Return the (X, Y) coordinate for the center point of the cell that contains the specified text.  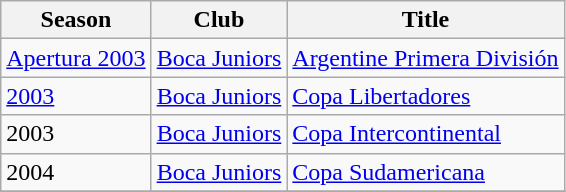
Copa Sudamericana (426, 172)
2004 (76, 172)
Apertura 2003 (76, 58)
Season (76, 20)
Copa Libertadores (426, 96)
Argentine Primera División (426, 58)
Title (426, 20)
Club (219, 20)
Copa Intercontinental (426, 134)
